Identify which cell holds the provided text, then report its (x, y) central coordinate. 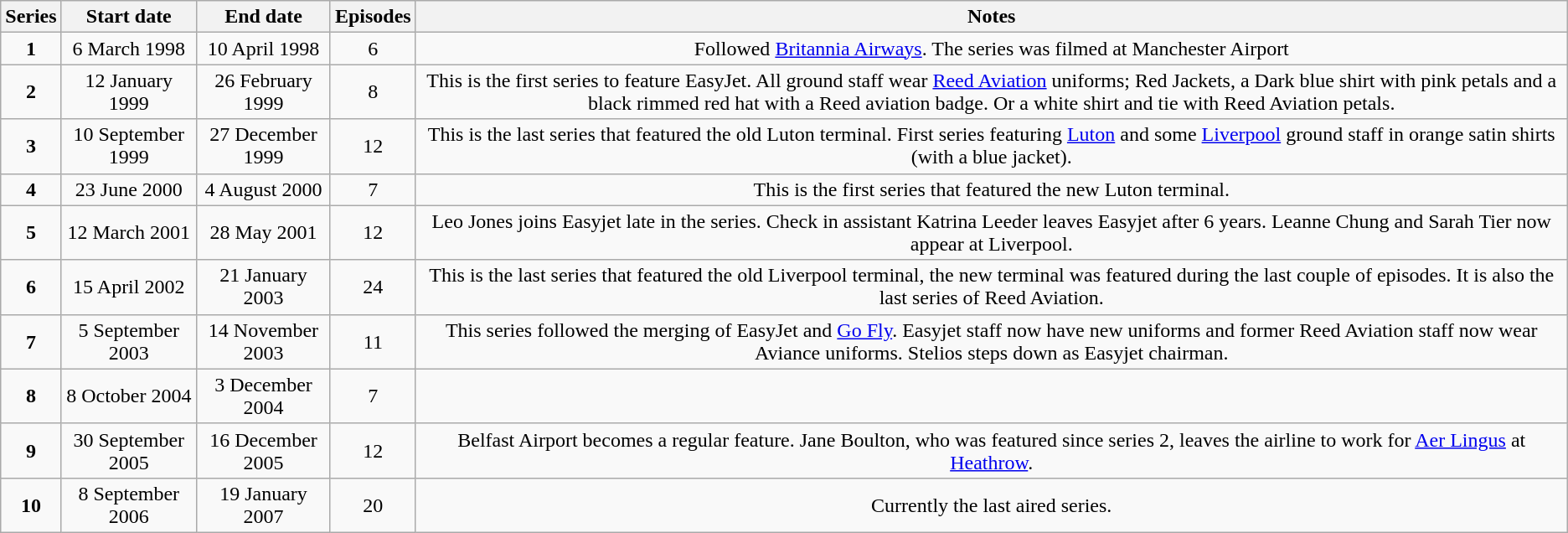
Currently the last aired series. (992, 505)
10 (31, 505)
20 (373, 505)
14 November 2003 (263, 342)
10 April 1998 (263, 49)
19 January 2007 (263, 505)
Notes (992, 17)
10 September 1999 (129, 146)
28 May 2001 (263, 233)
3 December 2004 (263, 396)
15 April 2002 (129, 287)
Belfast Airport becomes a regular feature. Jane Boulton, who was featured since series 2, leaves the airline to work for Aer Lingus at Heathrow. (992, 451)
End date (263, 17)
5 (31, 233)
6 March 1998 (129, 49)
3 (31, 146)
12 January 1999 (129, 92)
12 March 2001 (129, 233)
Episodes (373, 17)
Start date (129, 17)
27 December 1999 (263, 146)
21 January 2003 (263, 287)
Series (31, 17)
9 (31, 451)
30 September 2005 (129, 451)
2 (31, 92)
4 (31, 189)
5 September 2003 (129, 342)
4 August 2000 (263, 189)
16 December 2005 (263, 451)
This is the first series that featured the new Luton terminal. (992, 189)
23 June 2000 (129, 189)
Followed Britannia Airways. The series was filmed at Manchester Airport (992, 49)
24 (373, 287)
11 (373, 342)
26 February 1999 (263, 92)
8 September 2006 (129, 505)
8 October 2004 (129, 396)
1 (31, 49)
